Detect which cell encompasses the target text, then output its (x, y) center coordinate. 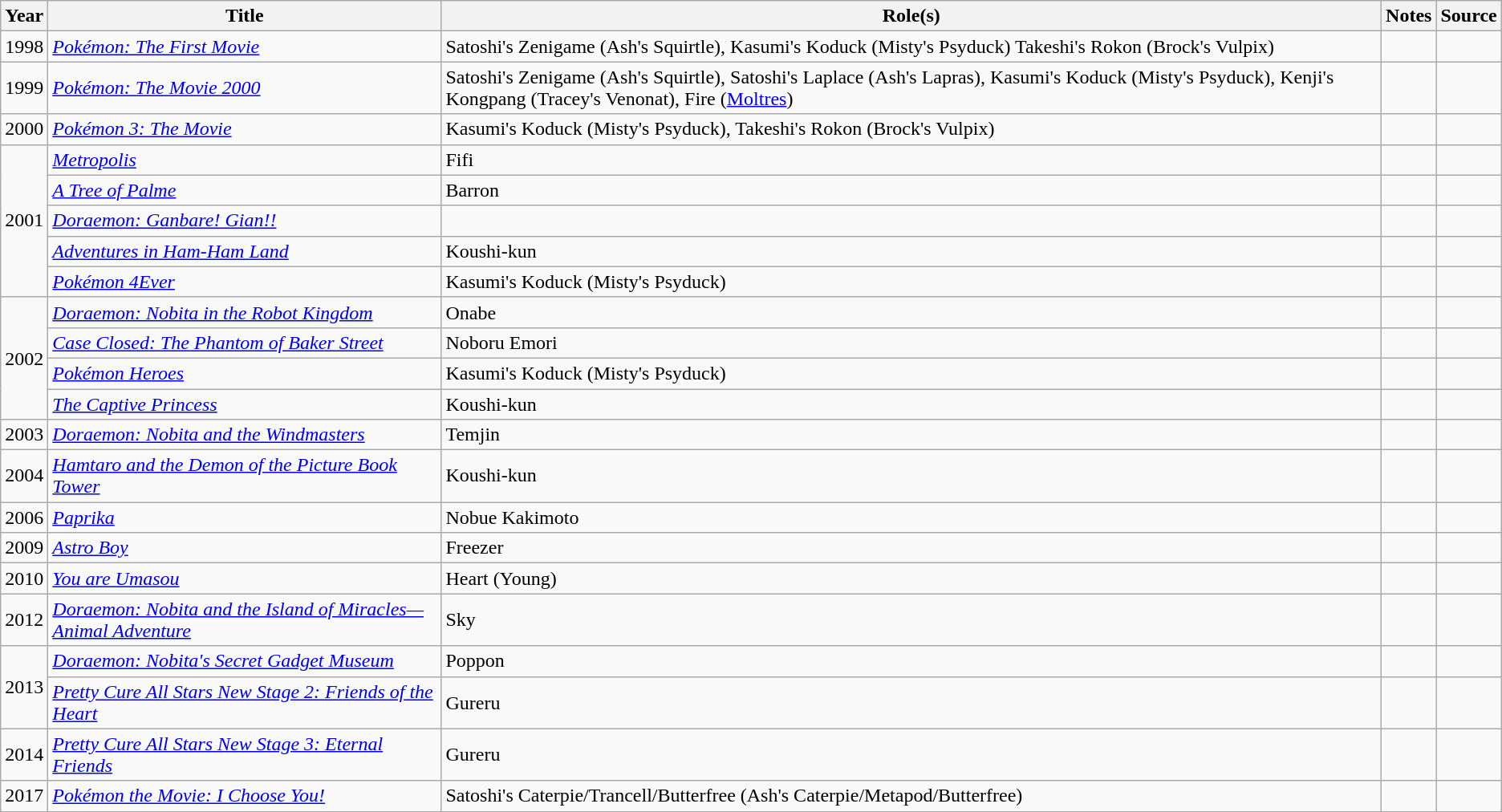
Case Closed: The Phantom of Baker Street (245, 343)
The Captive Princess (245, 404)
Barron (911, 190)
Pokémon: The First Movie (245, 47)
2003 (24, 435)
2013 (24, 687)
2012 (24, 619)
Noboru Emori (911, 343)
You are Umasou (245, 579)
2004 (24, 477)
Fifi (911, 160)
Pretty Cure All Stars New Stage 2: Friends of the Heart (245, 703)
2017 (24, 796)
Heart (Young) (911, 579)
Sky (911, 619)
Kasumi's Koduck (Misty's Psyduck), Takeshi's Rokon (Brock's Vulpix) (911, 129)
Pokémon 3: The Movie (245, 129)
Pokémon Heroes (245, 373)
A Tree of Palme (245, 190)
Pokémon 4Ever (245, 282)
1998 (24, 47)
Year (24, 16)
Source (1468, 16)
Pokémon the Movie: I Choose You! (245, 796)
2014 (24, 754)
Satoshi's Caterpie/Trancell/Butterfree (Ash's Caterpie/Metapod/Butterfree) (911, 796)
2010 (24, 579)
1999 (24, 88)
2002 (24, 358)
Notes (1409, 16)
Doraemon: Nobita and the Island of Miracles—Animal Adventure (245, 619)
Metropolis (245, 160)
Title (245, 16)
2006 (24, 518)
Hamtaro and the Demon of the Picture Book Tower (245, 477)
Satoshi's Zenigame (Ash's Squirtle), Kasumi's Koduck (Misty's Psyduck) Takeshi's Rokon (Brock's Vulpix) (911, 47)
Doraemon: Ganbare! Gian!! (245, 221)
Astro Boy (245, 548)
Adventures in Ham-Ham Land (245, 251)
Pretty Cure All Stars New Stage 3: Eternal Friends (245, 754)
Doraemon: Nobita and the Windmasters (245, 435)
Freezer (911, 548)
Pokémon: The Movie 2000 (245, 88)
Onabe (911, 312)
2000 (24, 129)
Paprika (245, 518)
Poppon (911, 661)
2001 (24, 221)
2009 (24, 548)
Nobue Kakimoto (911, 518)
Temjin (911, 435)
Doraemon: Nobita in the Robot Kingdom (245, 312)
Role(s) (911, 16)
Doraemon: Nobita's Secret Gadget Museum (245, 661)
